Extract the [X, Y] coordinate from the center of the cell holding the provided text.  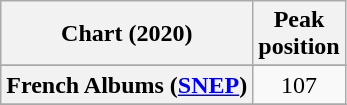
Peakposition [299, 34]
Chart (2020) [127, 34]
107 [299, 85]
French Albums (SNEP) [127, 85]
